Detect which cell encompasses the target text, then output its (x, y) center coordinate. 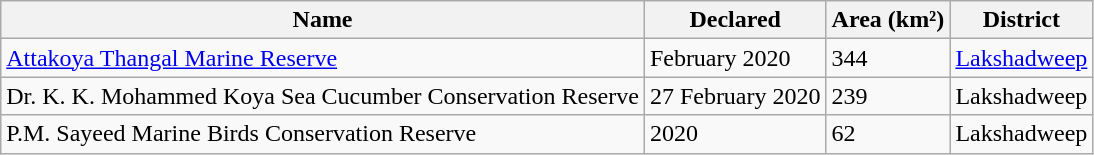
62 (888, 134)
344 (888, 58)
Name (323, 20)
P.M. Sayeed Marine Birds Conservation Reserve (323, 134)
Area (km²) (888, 20)
District (1022, 20)
Attakoya Thangal Marine Reserve (323, 58)
Declared (735, 20)
27 February 2020 (735, 96)
February 2020 (735, 58)
Dr. K. K. Mohammed Koya Sea Cucumber Conservation Reserve (323, 96)
239 (888, 96)
2020 (735, 134)
